Determine the (x, y) coordinate at the center of the cell enclosing the given text.  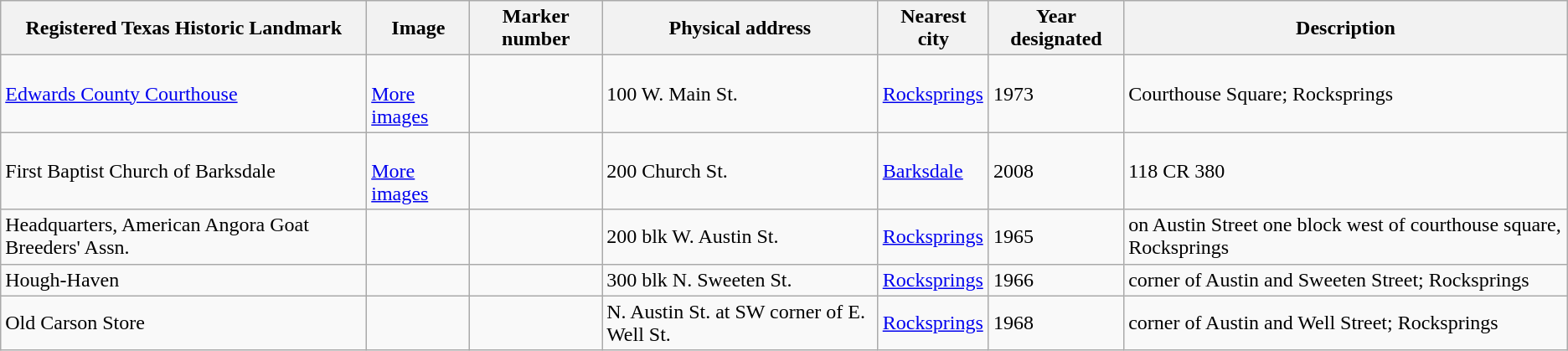
300 blk N. Sweeten St. (740, 280)
Old Carson Store (184, 323)
Barksdale (933, 171)
on Austin Street one block west of courthouse square, Rocksprings (1346, 236)
Image (419, 28)
1973 (1055, 94)
Physical address (740, 28)
200 blk W. Austin St. (740, 236)
N. Austin St. at SW corner of E. Well St. (740, 323)
200 Church St. (740, 171)
1966 (1055, 280)
1968 (1055, 323)
Edwards County Courthouse (184, 94)
Registered Texas Historic Landmark (184, 28)
Hough-Haven (184, 280)
2008 (1055, 171)
100 W. Main St. (740, 94)
corner of Austin and Sweeten Street; Rocksprings (1346, 280)
Nearest city (933, 28)
corner of Austin and Well Street; Rocksprings (1346, 323)
Year designated (1055, 28)
Headquarters, American Angora Goat Breeders' Assn. (184, 236)
Marker number (536, 28)
1965 (1055, 236)
118 CR 380 (1346, 171)
Description (1346, 28)
Courthouse Square; Rocksprings (1346, 94)
First Baptist Church of Barksdale (184, 171)
